Return [X, Y] of the center of cell containing provided text 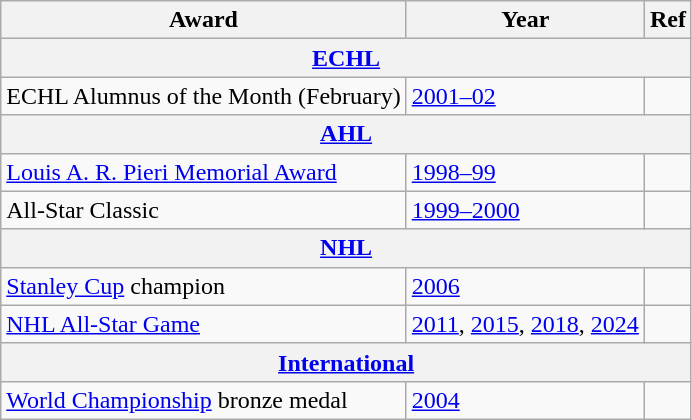
All-Star Classic [204, 210]
ECHL [346, 58]
Award [204, 20]
2011, 2015, 2018, 2024 [525, 324]
1999–2000 [525, 210]
ECHL Alumnus of the Month (February) [204, 96]
Ref [668, 20]
NHL All-Star Game [204, 324]
Louis A. R. Pieri Memorial Award [204, 172]
NHL [346, 248]
Year [525, 20]
World Championship bronze medal [204, 400]
International [346, 362]
AHL [346, 134]
1998–99 [525, 172]
2001–02 [525, 96]
Stanley Cup champion [204, 286]
2006 [525, 286]
2004 [525, 400]
